Determine the (x, y) coordinate at the center of the cell enclosing the given text.  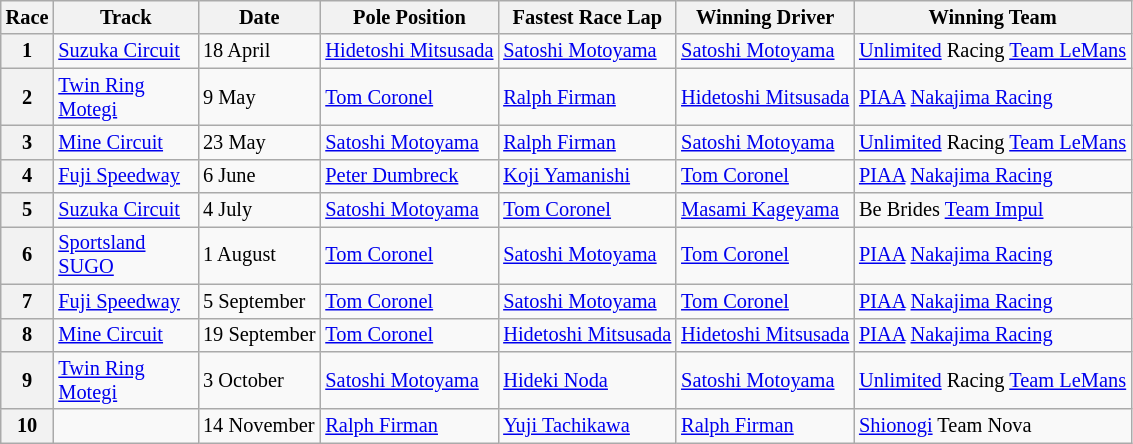
Shionogi Team Nova (992, 426)
Hideki Noda (587, 380)
5 (28, 210)
14 November (259, 426)
3 October (259, 380)
Be Brides Team Impul (992, 210)
Masami Kageyama (765, 210)
Winning Driver (765, 17)
6 June (259, 176)
Yuji Tachikawa (587, 426)
9 (28, 380)
Pole Position (409, 17)
Winning Team (992, 17)
9 May (259, 97)
Track (126, 17)
Koji Yamanishi (587, 176)
18 April (259, 51)
8 (28, 335)
3 (28, 142)
Fastest Race Lap (587, 17)
2 (28, 97)
Peter Dumbreck (409, 176)
4 July (259, 210)
10 (28, 426)
Sportsland SUGO (126, 255)
6 (28, 255)
5 September (259, 301)
Race (28, 17)
23 May (259, 142)
1 August (259, 255)
4 (28, 176)
19 September (259, 335)
Date (259, 17)
7 (28, 301)
1 (28, 51)
